Identify which cell holds the provided text, then report its (x, y) central coordinate. 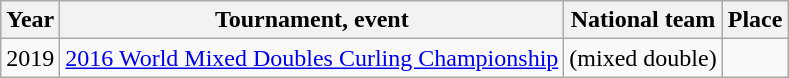
Tournament, event (312, 20)
2016 World Mixed Doubles Curling Championship (312, 58)
(mixed double) (643, 58)
2019 (30, 58)
Year (30, 20)
Place (755, 20)
National team (643, 20)
